From the cell containing the given text, extract its center point as (x, y) coordinate. 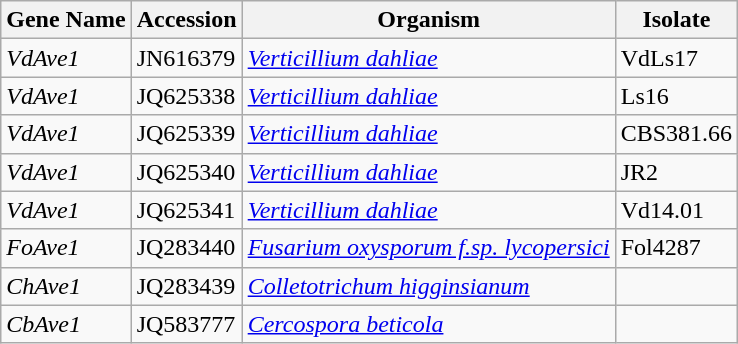
CBS381.66 (676, 134)
JR2 (676, 172)
JQ283439 (186, 286)
Colletotrichum higginsianum (428, 286)
Fusarium oxysporum f.sp. lycopersici (428, 248)
Vd14.01 (676, 210)
VdLs17 (676, 58)
JQ625341 (186, 210)
Gene Name (66, 20)
JQ283440 (186, 248)
ChAve1 (66, 286)
JQ625340 (186, 172)
Ls16 (676, 96)
JN616379 (186, 58)
Accession (186, 20)
CbAve1 (66, 324)
Fol4287 (676, 248)
JQ625339 (186, 134)
FoAve1 (66, 248)
Organism (428, 20)
JQ583777 (186, 324)
Cercospora beticola (428, 324)
Isolate (676, 20)
JQ625338 (186, 96)
